Return (X, Y) of the center of cell containing provided text 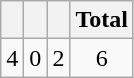
2 (58, 58)
0 (36, 58)
4 (12, 58)
6 (102, 58)
Total (102, 20)
